Identify which cell holds the provided text, then report its [X, Y] central coordinate. 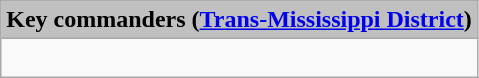
Key commanders (Trans-Mississippi District) [240, 20]
